Return the (X, Y) coordinate for the center point of the cell that contains the specified text.  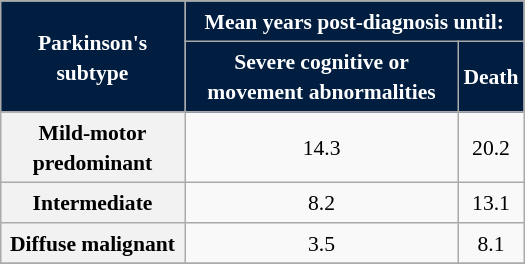
20.2 (490, 148)
8.2 (322, 203)
Parkinson's subtype (92, 56)
8.1 (490, 243)
Intermediate (92, 203)
13.1 (490, 203)
Diffuse malignant (92, 243)
Death (490, 78)
14.3 (322, 148)
Mean years post-diagnosis until: (354, 21)
3.5 (322, 243)
Mild-motor predominant (92, 148)
Severe cognitive or movement abnormalities (322, 78)
